Identify which cell holds the provided text, then report its [X, Y] central coordinate. 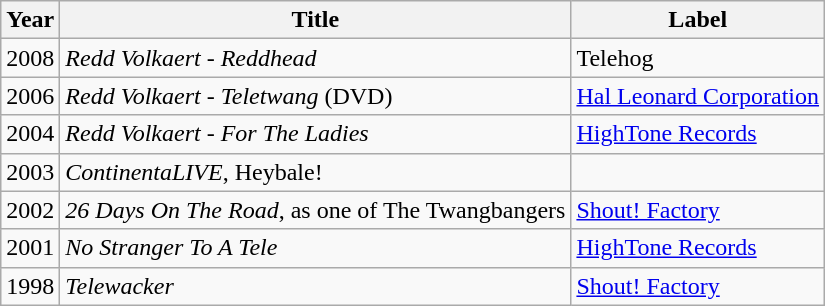
Redd Volkaert - Reddhead [316, 58]
1998 [30, 286]
Hal Leonard Corporation [698, 96]
Title [316, 20]
2003 [30, 172]
No Stranger To A Tele [316, 248]
2006 [30, 96]
ContinentaLIVE, Heybale! [316, 172]
Telehog [698, 58]
Year [30, 20]
26 Days On The Road, as one of The Twangbangers [316, 210]
2001 [30, 248]
Telewacker [316, 286]
2002 [30, 210]
Label [698, 20]
Redd Volkaert - Teletwang (DVD) [316, 96]
Redd Volkaert - For The Ladies [316, 134]
2008 [30, 58]
2004 [30, 134]
